Determine the [x, y] coordinate at the center of the cell enclosing the given text.  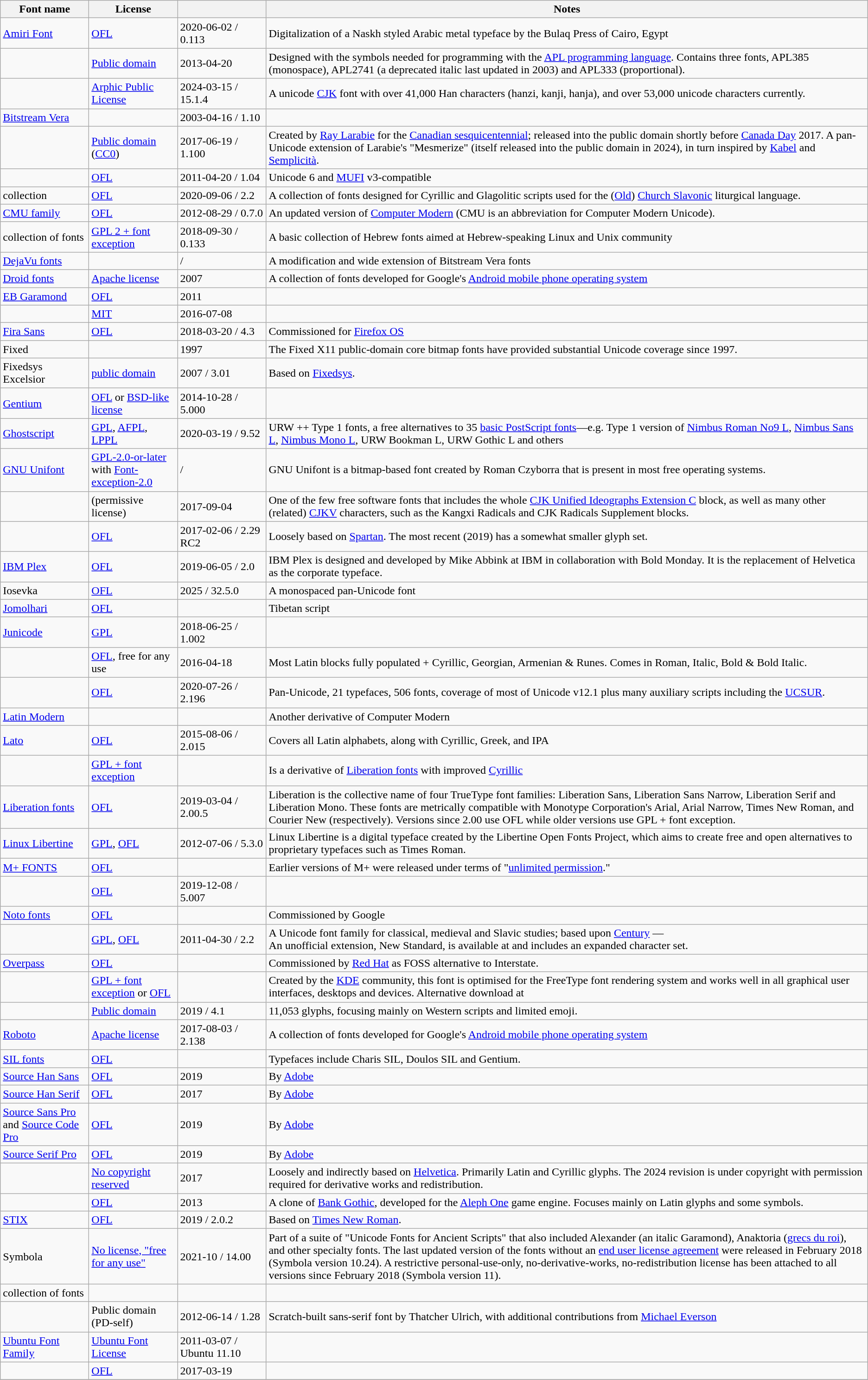
2017-09-04 [222, 507]
Is a derivative of Liberation fonts with improved Cyrillic [567, 771]
OFL or BSD-like license [134, 404]
GPL [134, 632]
2003-04-16 / 1.10 [222, 117]
Based on Times New Roman. [567, 1220]
2007 [222, 278]
Junicode [45, 632]
Loosely based on Spartan. The most recent (2019) has a somewhat smaller glyph set. [567, 536]
2016-07-08 [222, 314]
MIT [134, 314]
2017-02-06 / 2.29 RC2 [222, 536]
Commissioned by Red Hat as FOSS alternative to Interstate. [567, 963]
A collection of fonts designed for Cyrillic and Glagolitic scripts used for the (Old) Church Slavonic liturgical language. [567, 195]
Noto fonts [45, 915]
Jomolhari [45, 608]
Public domain (PD-self) [134, 1316]
Ghostscript [45, 433]
Covers all Latin alphabets, along with Cyrillic, Greek, and IPA [567, 740]
2011-04-20 / 1.04 [222, 178]
Based on Fixedsys. [567, 373]
2018-06-25 / 1.002 [222, 632]
No copyright reserved [134, 1178]
2025 / 32.5.0 [222, 591]
Bitstream Vera [45, 117]
2017-08-03 / 2.138 [222, 1034]
2015-08-06 / 2.015 [222, 740]
Earlier versions of M+ were released under terms of "unlimited permission." [567, 867]
2017-06-19 / 1.100 [222, 148]
Lato [45, 740]
GNU Unifont [45, 470]
2019-03-04 / 2.00.5 [222, 807]
2011 [222, 296]
Fixed [45, 349]
GPL + font exception or OFL [134, 987]
2020-06-02 / 0.113 [222, 33]
Liberation fonts [45, 807]
2013-04-20 [222, 63]
A monospaced pan-Unicode font [567, 591]
Droid fonts [45, 278]
Pan-Unicode, 21 typefaces, 506 fonts, coverage of most of Unicode v12.1 plus many auxiliary scripts including the UCSUR. [567, 692]
A basic collection of Hebrew fonts aimed at Hebrew-speaking Linux and Unix community [567, 237]
2019-12-08 / 5.007 [222, 892]
Iosevka [45, 591]
2018-09-30 / 0.133 [222, 237]
GPL 2 + font exception [134, 237]
Most Latin blocks fully populated + Cyrillic, Georgian, Armenian & Runes. Comes in Roman, Italic, Bold & Bold Italic. [567, 662]
A modification and wide extension of Bitstream Vera fonts [567, 261]
Source Han Sans [45, 1076]
2019-06-05 / 2.0 [222, 567]
A clone of Bank Gothic, developed for the Aleph One game engine. Focuses mainly on Latin glyphs and some symbols. [567, 1202]
The Fixed X11 public-domain core bitmap fonts have provided substantial Unicode coverage since 1997. [567, 349]
2019 / 2.0.2 [222, 1220]
2014-10-28 / 5.000 [222, 404]
Digitalization of a Naskh styled Arabic metal typeface by the Bulaq Press of Cairo, Egypt [567, 33]
Another derivative of Computer Modern [567, 717]
Gentium [45, 404]
No license, "free for any use" [134, 1256]
Source Serif Pro [45, 1155]
Latin Modern [45, 717]
2020-07-26 / 2.196 [222, 692]
GPL, AFPL, LPPL [134, 433]
2012-07-06 / 5.3.0 [222, 843]
2017-03-19 [222, 1371]
GPL-2.0-or-later with Font-exception-2.0 [134, 470]
Source Han Serif [45, 1094]
1997 [222, 349]
2018-03-20 / 4.3 [222, 332]
EB Garamond [45, 296]
2011-04-30 / 2.2 [222, 939]
Unicode 6 and MUFI v3-compatible [567, 178]
2019 / 4.1 [222, 1011]
IBM Plex [45, 567]
2012-06-14 / 1.28 [222, 1316]
A unicode CJK font with over 41,000 Han characters (hanzi, kanji, hanja), and over 53,000 unicode characters currently. [567, 94]
2013 [222, 1202]
Typefaces include Charis SIL, Doulos SIL and Gentium. [567, 1059]
DejaVu fonts [45, 261]
SIL fonts [45, 1059]
STIX [45, 1220]
2021-10 / 14.00 [222, 1256]
Arphic Public License [134, 94]
Linux Libertine [45, 843]
Scratch-built sans-serif font by Thatcher Ulrich, with additional contributions from Michael Everson [567, 1316]
collection [45, 195]
11,053 glyphs, focusing mainly on Western scripts and limited emoji. [567, 1011]
Tibetan script [567, 608]
Fira Sans [45, 332]
Source Sans Pro and Source Code Pro [45, 1124]
Commissioned for Firefox OS [567, 332]
Commissioned by Google [567, 915]
Fixedsys Excelsior [45, 373]
Overpass [45, 963]
Ubuntu Font License [134, 1347]
2020-09-06 / 2.2 [222, 195]
Amiri Font [45, 33]
GPL + font exception [134, 771]
OFL, free for any use [134, 662]
public domain [134, 373]
Public domain (CC0) [134, 148]
Notes [567, 9]
(permissive license) [134, 507]
2011-03-07 / Ubuntu 11.10 [222, 1347]
An updated version of Computer Modern (CMU is an abbreviation for Computer Modern Unicode). [567, 213]
2012-08-29 / 0.7.0 [222, 213]
GNU Unifont is a bitmap-based font created by Roman Czyborra that is present in most free operating systems. [567, 470]
2020-03-19 / 9.52 [222, 433]
M+ FONTS [45, 867]
2016-04-18 [222, 662]
Roboto [45, 1034]
2007 / 3.01 [222, 373]
CMU family [45, 213]
License [134, 9]
Font name [45, 9]
Ubuntu Font Family [45, 1347]
Symbola [45, 1256]
2024-03-15 / 15.1.4 [222, 94]
